Scan for the cell matching the given text and deliver its (x, y) coordinate at center. 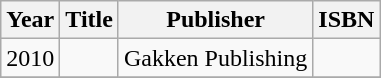
Gakken Publishing (215, 58)
Year (30, 20)
2010 (30, 58)
ISBN (346, 20)
Publisher (215, 20)
Title (90, 20)
